Identify which cell holds the provided text, then report its [x, y] central coordinate. 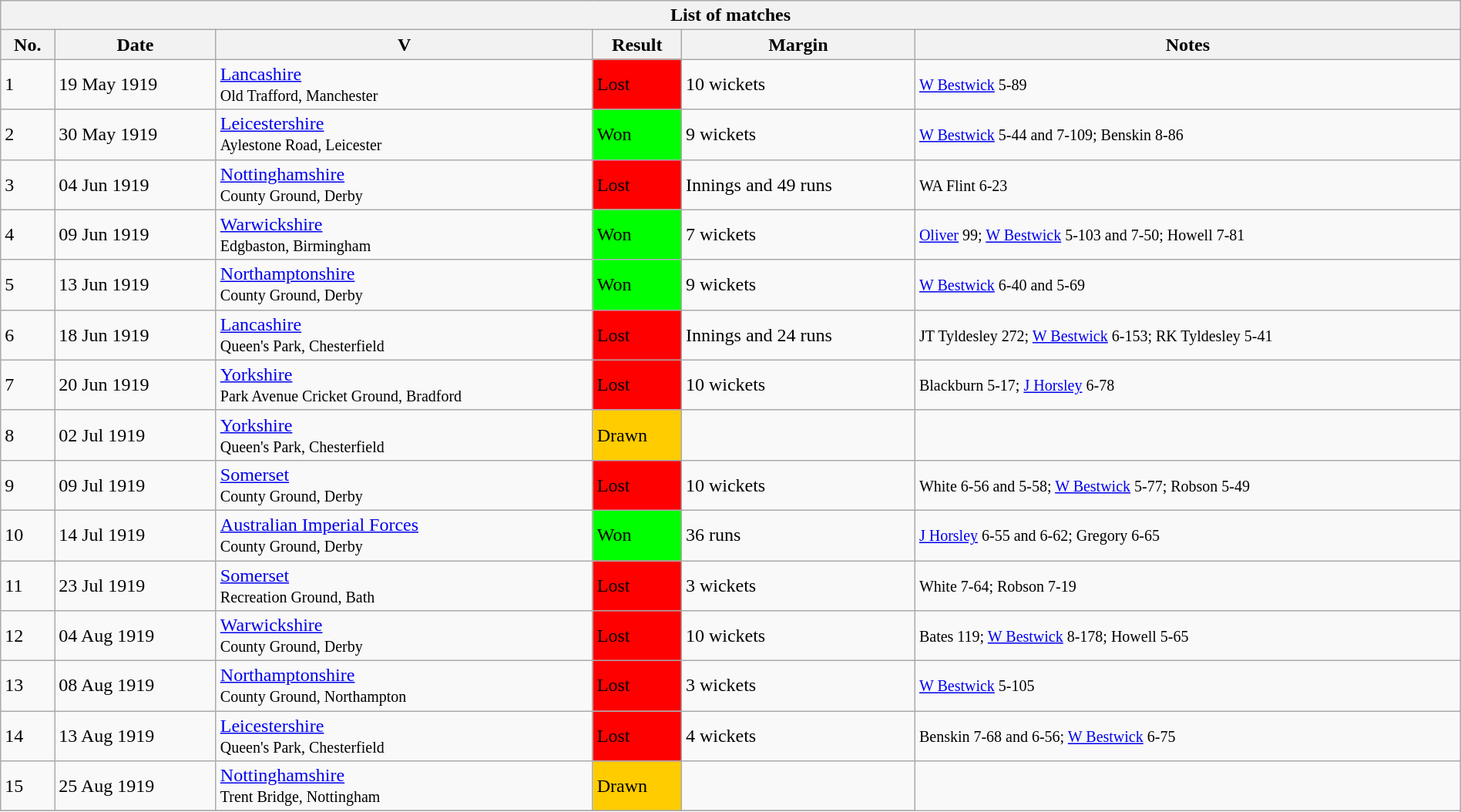
14 Jul 1919 [136, 535]
02 Jul 1919 [136, 435]
6 [28, 334]
W Bestwick 5-89 [1187, 85]
V [404, 45]
White 7-64; Robson 7-19 [1187, 586]
Lancashire Queen's Park, Chesterfield [404, 334]
3 [28, 185]
9 [28, 485]
Oliver 99; W Bestwick 5-103 and 7-50; Howell 7-81 [1187, 234]
4 wickets [798, 737]
Innings and 49 runs [798, 185]
White 6-56 and 5-58; W Bestwick 5-77; Robson 5-49 [1187, 485]
8 [28, 435]
1 [28, 85]
W Bestwick 6-40 and 5-69 [1187, 285]
Leicestershire Queen's Park, Chesterfield [404, 737]
04 Jun 1919 [136, 185]
36 runs [798, 535]
Nottinghamshire County Ground, Derby [404, 185]
18 Jun 1919 [136, 334]
2 [28, 134]
Blackburn 5-17; J Horsley 6-78 [1187, 385]
4 [28, 234]
SomersetCounty Ground, Derby [404, 485]
No. [28, 45]
Nottinghamshire Trent Bridge, Nottingham [404, 786]
04 Aug 1919 [136, 636]
10 [28, 535]
25 Aug 1919 [136, 786]
13 Aug 1919 [136, 737]
Lancashire Old Trafford, Manchester [404, 85]
23 Jul 1919 [136, 586]
09 Jun 1919 [136, 234]
30 May 1919 [136, 134]
Yorkshire Queen's Park, Chesterfield [404, 435]
Warwickshire Edgbaston, Birmingham [404, 234]
W Bestwick 5-44 and 7-109; Benskin 8-86 [1187, 134]
19 May 1919 [136, 85]
14 [28, 737]
JT Tyldesley 272; W Bestwick 6-153; RK Tyldesley 5-41 [1187, 334]
Leicestershire Aylestone Road, Leicester [404, 134]
J Horsley 6-55 and 6-62; Gregory 6-65 [1187, 535]
WA Flint 6-23 [1187, 185]
Notes [1187, 45]
Warwickshire County Ground, Derby [404, 636]
Margin [798, 45]
List of matches [730, 15]
Date [136, 45]
Northamptonshire County Ground, Northampton [404, 686]
Innings and 24 runs [798, 334]
Benskin 7-68 and 6-56; W Bestwick 6-75 [1187, 737]
5 [28, 285]
15 [28, 786]
7 wickets [798, 234]
Northamptonshire County Ground, Derby [404, 285]
Bates 119; W Bestwick 8-178; Howell 5-65 [1187, 636]
09 Jul 1919 [136, 485]
12 [28, 636]
Australian Imperial Forces County Ground, Derby [404, 535]
Somerset Recreation Ground, Bath [404, 586]
W Bestwick 5-105 [1187, 686]
08 Aug 1919 [136, 686]
7 [28, 385]
11 [28, 586]
13 [28, 686]
20 Jun 1919 [136, 385]
Result [636, 45]
13 Jun 1919 [136, 285]
YorkshirePark Avenue Cricket Ground, Bradford [404, 385]
